Find where the given text appears and provide that cell's center as (x, y) coordinate. 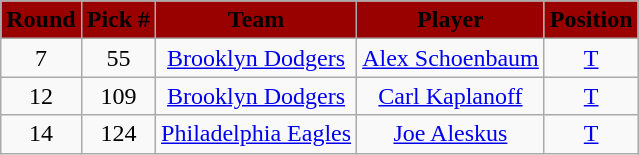
7 (41, 58)
Position (591, 20)
Team (256, 20)
109 (118, 96)
Philadelphia Eagles (256, 134)
12 (41, 96)
55 (118, 58)
124 (118, 134)
Pick # (118, 20)
Carl Kaplanoff (451, 96)
Round (41, 20)
Player (451, 20)
14 (41, 134)
Alex Schoenbaum (451, 58)
Joe Aleskus (451, 134)
